Determine the (x, y) coordinate at the center of the cell enclosing the given text.  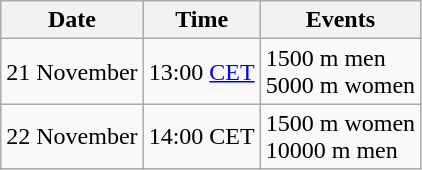
13:00 CET (202, 72)
21 November (72, 72)
Time (202, 20)
Events (340, 20)
1500 m women10000 m men (340, 136)
22 November (72, 136)
Date (72, 20)
1500 m men5000 m women (340, 72)
14:00 CET (202, 136)
